Return the (x, y) coordinate for the center point of the cell that contains the specified text.  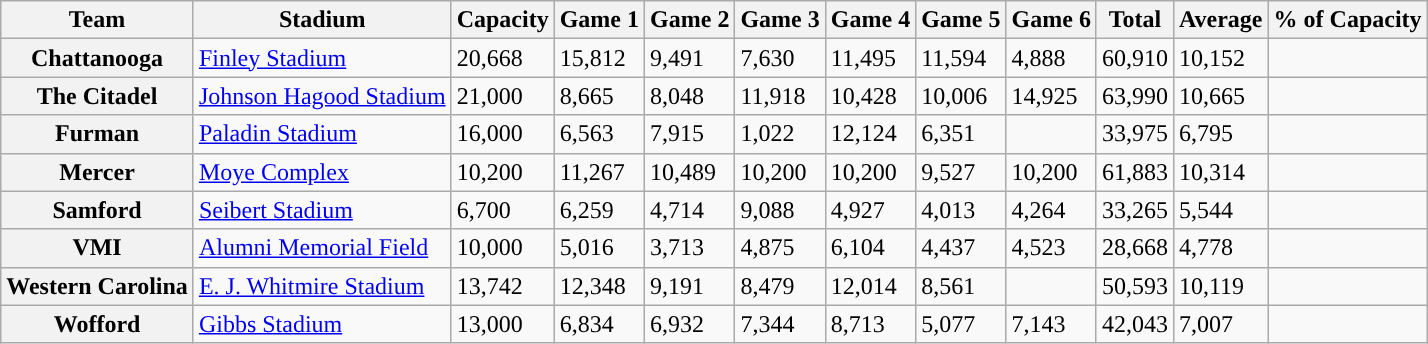
1,022 (780, 134)
4,013 (961, 210)
Game 4 (870, 20)
8,713 (870, 324)
Gibbs Stadium (322, 324)
5,016 (599, 248)
6,104 (870, 248)
10,428 (870, 96)
Average (1220, 20)
28,668 (1134, 248)
6,563 (599, 134)
12,014 (870, 286)
11,594 (961, 58)
4,875 (780, 248)
Chattanooga (98, 58)
11,267 (599, 172)
8,479 (780, 286)
Game 1 (599, 20)
4,778 (1220, 248)
61,883 (1134, 172)
10,000 (502, 248)
10,152 (1220, 58)
Finley Stadium (322, 58)
12,348 (599, 286)
13,742 (502, 286)
4,437 (961, 248)
9,527 (961, 172)
7,344 (780, 324)
10,489 (690, 172)
Alumni Memorial Field (322, 248)
Samford (98, 210)
Moye Complex (322, 172)
11,495 (870, 58)
Paladin Stadium (322, 134)
Total (1134, 20)
14,925 (1051, 96)
Game 3 (780, 20)
33,975 (1134, 134)
7,007 (1220, 324)
8,561 (961, 286)
Game 5 (961, 20)
8,048 (690, 96)
21,000 (502, 96)
60,910 (1134, 58)
Seibert Stadium (322, 210)
6,351 (961, 134)
Capacity (502, 20)
6,795 (1220, 134)
4,888 (1051, 58)
Game 2 (690, 20)
7,630 (780, 58)
VMI (98, 248)
50,593 (1134, 286)
4,264 (1051, 210)
6,259 (599, 210)
7,915 (690, 134)
4,927 (870, 210)
Mercer (98, 172)
8,665 (599, 96)
3,713 (690, 248)
Team (98, 20)
Wofford (98, 324)
9,088 (780, 210)
6,700 (502, 210)
10,314 (1220, 172)
16,000 (502, 134)
Johnson Hagood Stadium (322, 96)
10,006 (961, 96)
12,124 (870, 134)
9,491 (690, 58)
11,918 (780, 96)
42,043 (1134, 324)
7,143 (1051, 324)
63,990 (1134, 96)
4,523 (1051, 248)
6,834 (599, 324)
Game 6 (1051, 20)
5,544 (1220, 210)
The Citadel (98, 96)
6,932 (690, 324)
10,119 (1220, 286)
33,265 (1134, 210)
Western Carolina (98, 286)
E. J. Whitmire Stadium (322, 286)
20,668 (502, 58)
15,812 (599, 58)
Stadium (322, 20)
10,665 (1220, 96)
4,714 (690, 210)
Furman (98, 134)
% of Capacity (1348, 20)
9,191 (690, 286)
5,077 (961, 324)
13,000 (502, 324)
